Find where the given text appears and provide that cell's center as (x, y) coordinate. 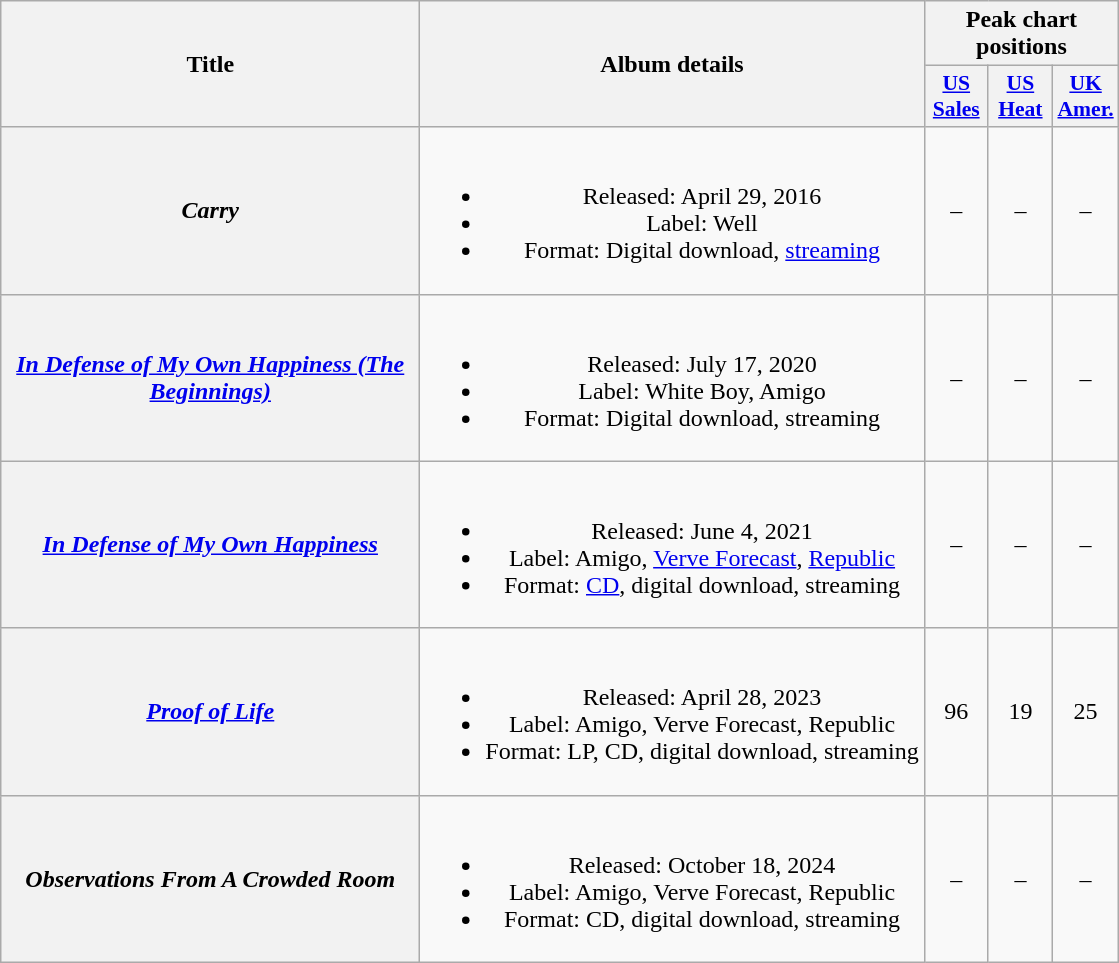
Title (210, 64)
Released: April 28, 2023Label: Amigo, Verve Forecast, RepublicFormat: LP, CD, digital download, streaming (672, 712)
96 (956, 712)
In Defense of My Own Happiness (210, 544)
Released: October 18, 2024Label: Amigo, Verve Forecast, RepublicFormat: CD, digital download, streaming (672, 878)
Observations From A Crowded Room (210, 878)
UKAmer. (1085, 96)
USSales (956, 96)
Carry (210, 210)
Peak chart positions (1022, 34)
Released: July 17, 2020Label: White Boy, AmigoFormat: Digital download, streaming (672, 378)
In Defense of My Own Happiness (The Beginnings) (210, 378)
Album details (672, 64)
Released: June 4, 2021Label: Amigo, Verve Forecast, RepublicFormat: CD, digital download, streaming (672, 544)
19 (1020, 712)
25 (1085, 712)
USHeat (1020, 96)
Released: April 29, 2016Label: WellFormat: Digital download, streaming (672, 210)
Proof of Life (210, 712)
